Output the (X, Y) coordinate of the center of the cell containing the given text.  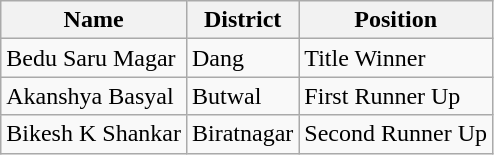
Title Winner (396, 58)
Akanshya Basyal (94, 96)
Biratnagar (242, 134)
Butwal (242, 96)
Second Runner Up (396, 134)
Position (396, 20)
First Runner Up (396, 96)
Dang (242, 58)
Bedu Saru Magar (94, 58)
Bikesh K Shankar (94, 134)
Name (94, 20)
District (242, 20)
